Locate the cell with the specified text and output its [x, y] center coordinate. 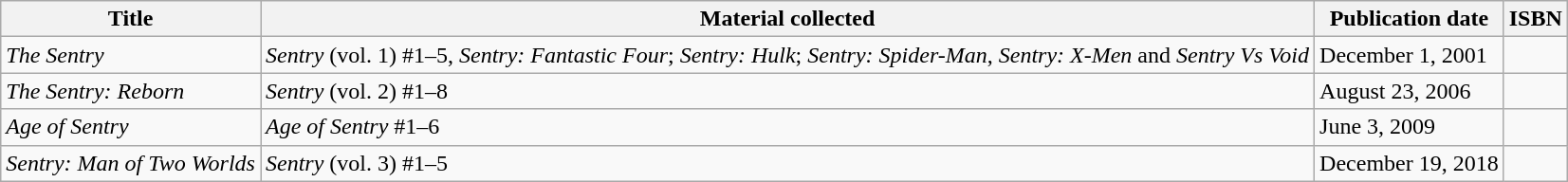
December 19, 2018 [1410, 163]
ISBN [1535, 19]
The Sentry [131, 55]
The Sentry: Reborn [131, 91]
Title [131, 19]
Age of Sentry [131, 127]
Sentry (vol. 1) #1–5, Sentry: Fantastic Four; Sentry: Hulk; Sentry: Spider-Man, Sentry: X-Men and Sentry Vs Void [787, 55]
Sentry (vol. 2) #1–8 [787, 91]
August 23, 2006 [1410, 91]
Sentry (vol. 3) #1–5 [787, 163]
Age of Sentry #1–6 [787, 127]
Sentry: Man of Two Worlds [131, 163]
Publication date [1410, 19]
June 3, 2009 [1410, 127]
Material collected [787, 19]
December 1, 2001 [1410, 55]
